Detect which cell encompasses the target text, then output its [X, Y] center coordinate. 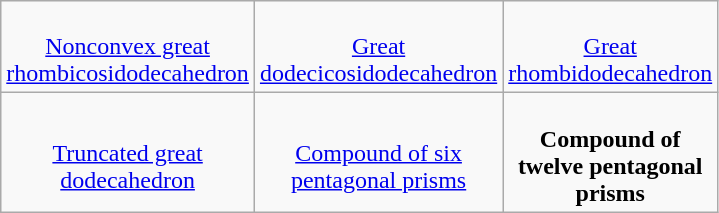
Nonconvex great rhombicosidodecahedron [128, 47]
Great dodecicosidodecahedron [378, 47]
Great rhombidodecahedron [610, 47]
Truncated great dodecahedron [128, 152]
Compound of twelve pentagonal prisms [610, 152]
Compound of six pentagonal prisms [378, 152]
